Find where the given text appears and provide that cell's center as [X, Y] coordinate. 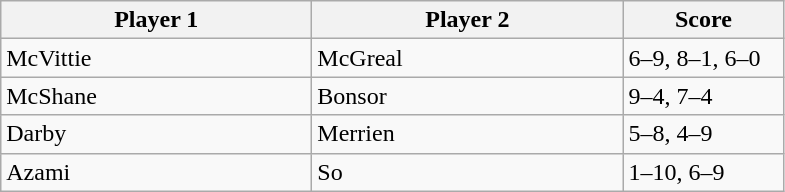
McVittie [156, 58]
9–4, 7–4 [704, 96]
McShane [156, 96]
Merrien [468, 134]
1–10, 6–9 [704, 172]
Azami [156, 172]
6–9, 8–1, 6–0 [704, 58]
Player 1 [156, 20]
5–8, 4–9 [704, 134]
Score [704, 20]
So [468, 172]
Bonsor [468, 96]
Player 2 [468, 20]
McGreal [468, 58]
Darby [156, 134]
